Return [X, Y] of the center of cell containing provided text 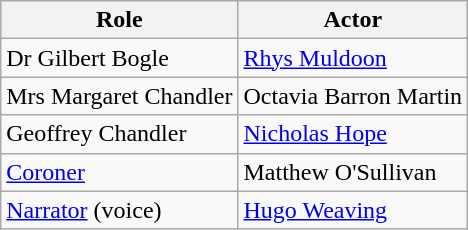
Rhys Muldoon [353, 58]
Dr Gilbert Bogle [120, 58]
Hugo Weaving [353, 210]
Actor [353, 20]
Matthew O'Sullivan [353, 172]
Role [120, 20]
Mrs Margaret Chandler [120, 96]
Narrator (voice) [120, 210]
Coroner [120, 172]
Nicholas Hope [353, 134]
Geoffrey Chandler [120, 134]
Octavia Barron Martin [353, 96]
